Extract the [X, Y] coordinate from the center of the cell holding the provided text.  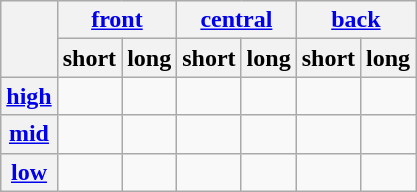
mid [29, 134]
high [29, 96]
front [116, 20]
central [236, 20]
low [29, 172]
back [356, 20]
